Capture the cell that displays the provided text and extract its (X, Y) central coordinate. 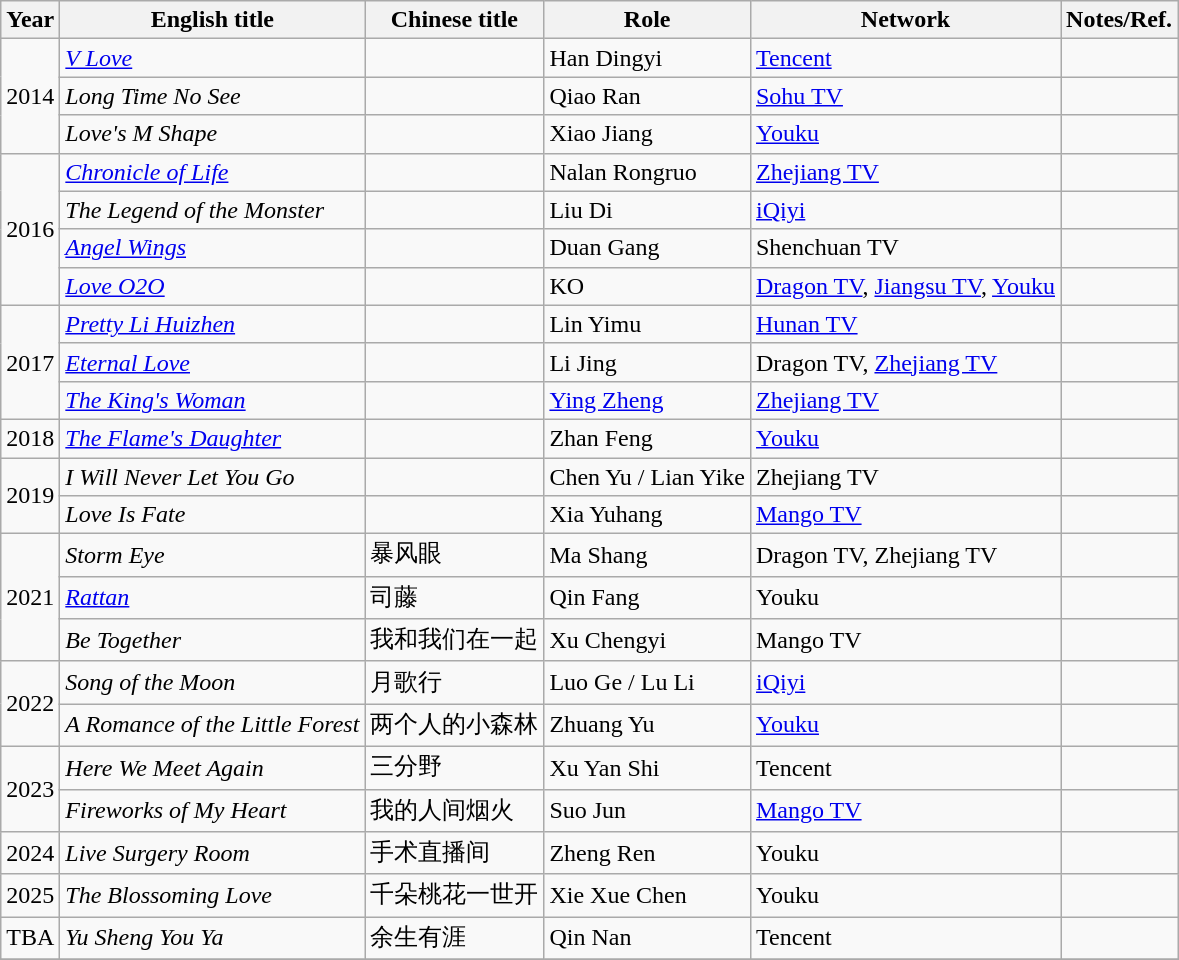
2022 (30, 704)
2023 (30, 788)
Fireworks of My Heart (212, 810)
Pretty Li Huizhen (212, 324)
Angel Wings (212, 248)
Ying Zheng (648, 400)
V Love (212, 58)
The King's Woman (212, 400)
I Will Never Let You Go (212, 477)
Suo Jun (648, 810)
Chronicle of Life (212, 172)
Zheng Ren (648, 854)
Qin Fang (648, 598)
Qiao Ran (648, 96)
三分野 (454, 768)
2021 (30, 598)
暴风眼 (454, 556)
Network (905, 20)
Xu Chengyi (648, 640)
Long Time No See (212, 96)
Lin Yimu (648, 324)
Luo Ge / Lu Li (648, 682)
A Romance of the Little Forest (212, 726)
The Blossoming Love (212, 896)
Ma Shang (648, 556)
Notes/Ref. (1120, 20)
Li Jing (648, 362)
2016 (30, 229)
Xia Yuhang (648, 515)
两个人的小森林 (454, 726)
余生有涯 (454, 938)
TBA (30, 938)
Xiao Jiang (648, 134)
Qin Nan (648, 938)
Year (30, 20)
Love Is Fate (212, 515)
2025 (30, 896)
Zhuang Yu (648, 726)
Role (648, 20)
2018 (30, 438)
我的人间烟火 (454, 810)
Xu Yan Shi (648, 768)
Rattan (212, 598)
Zhan Feng (648, 438)
我和我们在一起 (454, 640)
2014 (30, 96)
English title (212, 20)
月歌行 (454, 682)
Han Dingyi (648, 58)
Be Together (212, 640)
Hunan TV (905, 324)
手术直播间 (454, 854)
Song of the Moon (212, 682)
Shenchuan TV (905, 248)
The Flame's Daughter (212, 438)
Eternal Love (212, 362)
Live Surgery Room (212, 854)
Duan Gang (648, 248)
Dragon TV, Jiangsu TV, Youku (905, 286)
Xie Xue Chen (648, 896)
Here We Meet Again (212, 768)
Love's M Shape (212, 134)
2017 (30, 362)
Sohu TV (905, 96)
Liu Di (648, 210)
司藤 (454, 598)
Yu Sheng You Ya (212, 938)
Chen Yu / Lian Yike (648, 477)
Nalan Rongruo (648, 172)
千朵桃花一世开 (454, 896)
The Legend of the Monster (212, 210)
Love O2O (212, 286)
2019 (30, 496)
Chinese title (454, 20)
KO (648, 286)
2024 (30, 854)
Storm Eye (212, 556)
